Search for the cell housing the specified text and yield its (X, Y) center coordinate. 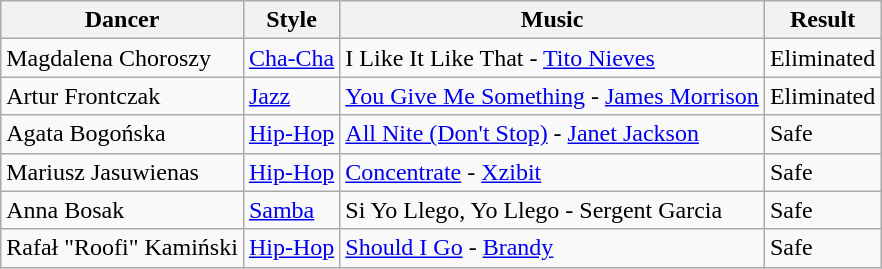
Mariusz Jasuwienas (122, 172)
Style (291, 20)
Anna Bosak (122, 210)
Concentrate - Xzibit (552, 172)
Samba (291, 210)
Si Yo Llego, Yo Llego - Sergent Garcia (552, 210)
Rafał "Roofi" Kamiński (122, 248)
I Like It Like That - Tito Nieves (552, 58)
Should I Go - Brandy (552, 248)
Jazz (291, 96)
Music (552, 20)
All Nite (Don't Stop) - Janet Jackson (552, 134)
Result (822, 20)
Dancer (122, 20)
Agata Bogońska (122, 134)
Magdalena Choroszy (122, 58)
Artur Frontczak (122, 96)
Cha-Cha (291, 58)
You Give Me Something - James Morrison (552, 96)
